Locate the cell with the specified text and output its [x, y] center coordinate. 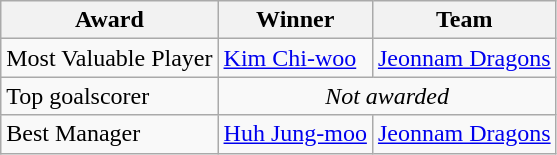
Winner [295, 20]
Team [464, 20]
Not awarded [387, 96]
Award [110, 20]
Best Manager [110, 134]
Top goalscorer [110, 96]
Kim Chi-woo [295, 58]
Most Valuable Player [110, 58]
Huh Jung-moo [295, 134]
